Extract the [X, Y] coordinate from the center of the cell holding the provided text.  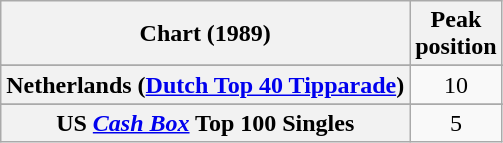
10 [456, 85]
Chart (1989) [206, 34]
Netherlands (Dutch Top 40 Tipparade) [206, 85]
5 [456, 123]
Peakposition [456, 34]
US Cash Box Top 100 Singles [206, 123]
